Determine the [x, y] coordinate at the center of the cell enclosing the given text.  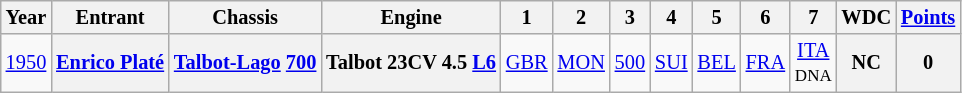
WDC [867, 17]
1950 [26, 63]
SUI [672, 63]
GBR [527, 63]
5 [717, 17]
2 [580, 17]
7 [813, 17]
Chassis [245, 17]
BEL [717, 63]
Entrant [110, 17]
Talbot-Lago 700 [245, 63]
500 [630, 63]
NC [867, 63]
6 [766, 17]
3 [630, 17]
Year [26, 17]
Talbot 23CV 4.5 L6 [411, 63]
0 [928, 63]
Enrico Platé [110, 63]
MON [580, 63]
4 [672, 17]
FRA [766, 63]
ITADNA [813, 63]
Points [928, 17]
Engine [411, 17]
1 [527, 17]
